Scan for the cell matching the given text and deliver its [x, y] coordinate at center. 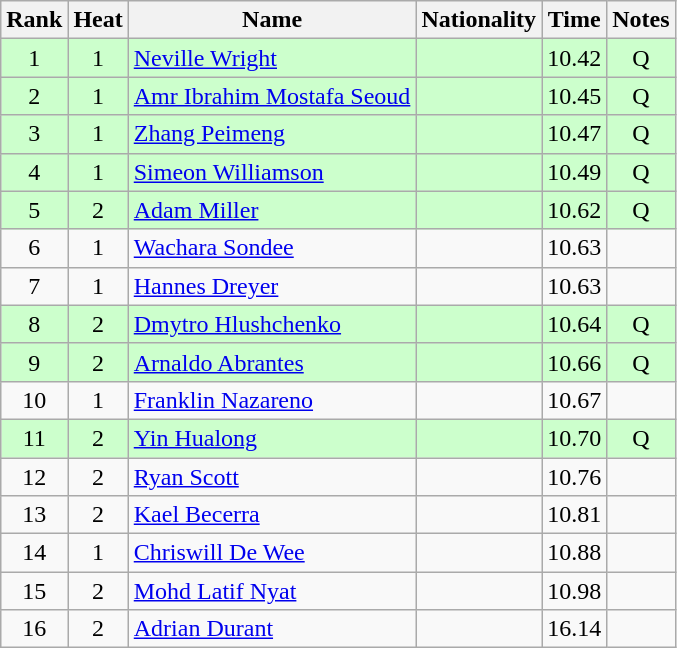
10.76 [574, 477]
15 [34, 591]
7 [34, 286]
Simeon Williamson [272, 172]
Adrian Durant [272, 629]
Mohd Latif Nyat [272, 591]
10.88 [574, 553]
Hannes Dreyer [272, 286]
Ryan Scott [272, 477]
Zhang Peimeng [272, 134]
4 [34, 172]
10.64 [574, 324]
12 [34, 477]
10.42 [574, 58]
Heat [98, 20]
10.98 [574, 591]
10.67 [574, 400]
11 [34, 438]
6 [34, 248]
Neville Wright [272, 58]
Amr Ibrahim Mostafa Seoud [272, 96]
Chriswill De Wee [272, 553]
Kael Becerra [272, 515]
16.14 [574, 629]
5 [34, 210]
9 [34, 362]
Franklin Nazareno [272, 400]
Wachara Sondee [272, 248]
10.62 [574, 210]
Notes [641, 20]
Yin Hualong [272, 438]
Time [574, 20]
Nationality [479, 20]
Adam Miller [272, 210]
10 [34, 400]
Arnaldo Abrantes [272, 362]
Rank [34, 20]
13 [34, 515]
14 [34, 553]
10.81 [574, 515]
16 [34, 629]
Dmytro Hlushchenko [272, 324]
10.47 [574, 134]
8 [34, 324]
3 [34, 134]
10.66 [574, 362]
10.45 [574, 96]
10.70 [574, 438]
Name [272, 20]
10.49 [574, 172]
